Extract the (X, Y) coordinate from the center of the cell holding the provided text.  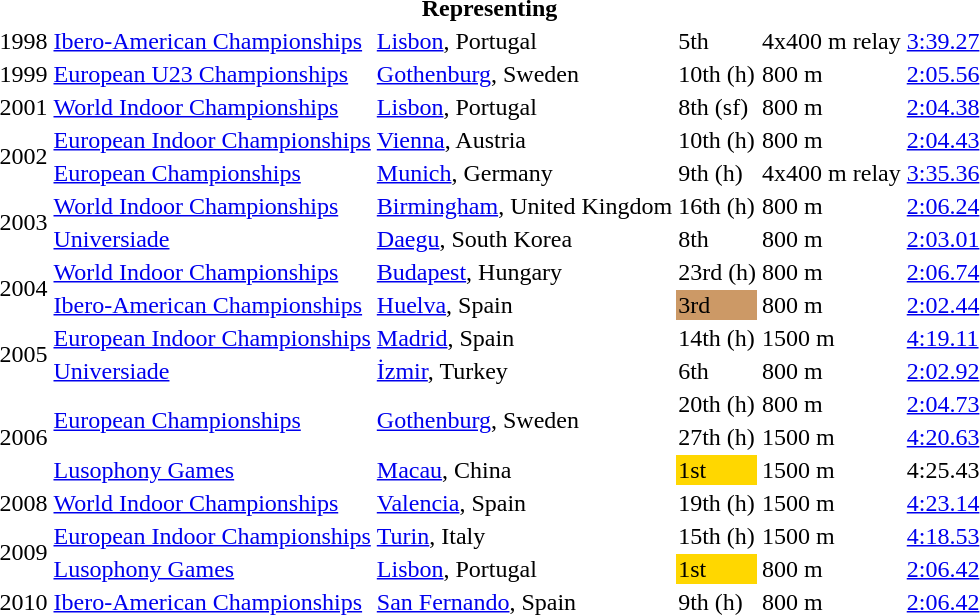
8th (sf) (718, 107)
20th (h) (718, 404)
Huelva, Spain (524, 305)
16th (h) (718, 206)
27th (h) (718, 437)
15th (h) (718, 536)
İzmir, Turkey (524, 371)
Munich, Germany (524, 173)
Daegu, South Korea (524, 239)
Macau, China (524, 470)
3rd (718, 305)
Vienna, Austria (524, 140)
Madrid, Spain (524, 338)
23rd (h) (718, 272)
6th (718, 371)
European U23 Championships (212, 74)
5th (718, 41)
Turin, Italy (524, 536)
19th (h) (718, 503)
14th (h) (718, 338)
Valencia, Spain (524, 503)
Budapest, Hungary (524, 272)
Birmingham, United Kingdom (524, 206)
9th (h) (718, 173)
8th (718, 239)
